Search for the cell housing the specified text and yield its (X, Y) center coordinate. 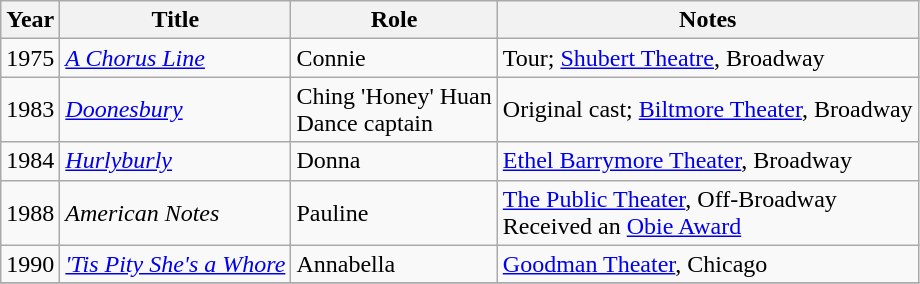
Hurlyburly (176, 161)
Ethel Barrymore Theater, Broadway (708, 161)
1975 (30, 58)
Notes (708, 20)
Connie (394, 58)
Doonesbury (176, 110)
Role (394, 20)
1984 (30, 161)
Tour; Shubert Theatre, Broadway (708, 58)
Original cast; Biltmore Theater, Broadway (708, 110)
Annabella (394, 264)
The Public Theater, Off-BroadwayReceived an Obie Award (708, 212)
Year (30, 20)
1988 (30, 212)
American Notes (176, 212)
A Chorus Line (176, 58)
1983 (30, 110)
Title (176, 20)
Donna (394, 161)
Ching 'Honey' HuanDance captain (394, 110)
Goodman Theater, Chicago (708, 264)
'Tis Pity She's a Whore (176, 264)
Pauline (394, 212)
1990 (30, 264)
